From the cell containing the given text, extract its center point as (X, Y) coordinate. 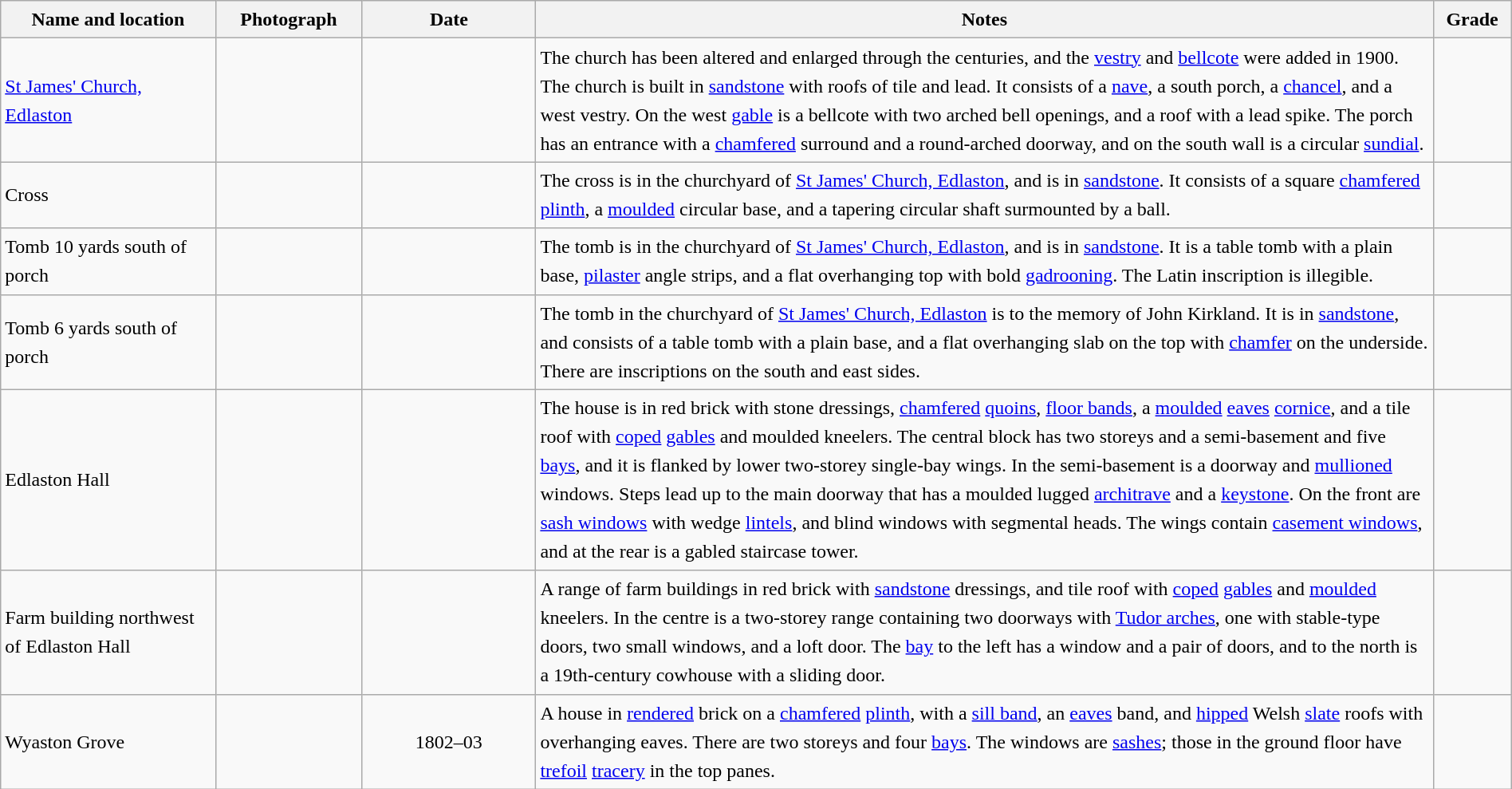
Notes (984, 19)
Tomb 10 yards south of porch (108, 262)
Date (449, 19)
Name and location (108, 19)
Edlaston Hall (108, 480)
Farm building northwest of Edlaston Hall (108, 632)
Cross (108, 195)
Grade (1472, 19)
1802–03 (449, 742)
Tomb 6 yards south of porch (108, 341)
Wyaston Grove (108, 742)
Photograph (289, 19)
St James' Church, Edlaston (108, 101)
